From the cell containing the given text, extract its center point as (X, Y) coordinate. 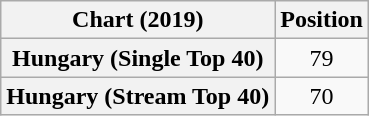
Chart (2019) (138, 20)
70 (322, 96)
Position (322, 20)
79 (322, 58)
Hungary (Stream Top 40) (138, 96)
Hungary (Single Top 40) (138, 58)
